Identify which cell holds the provided text, then report its (X, Y) central coordinate. 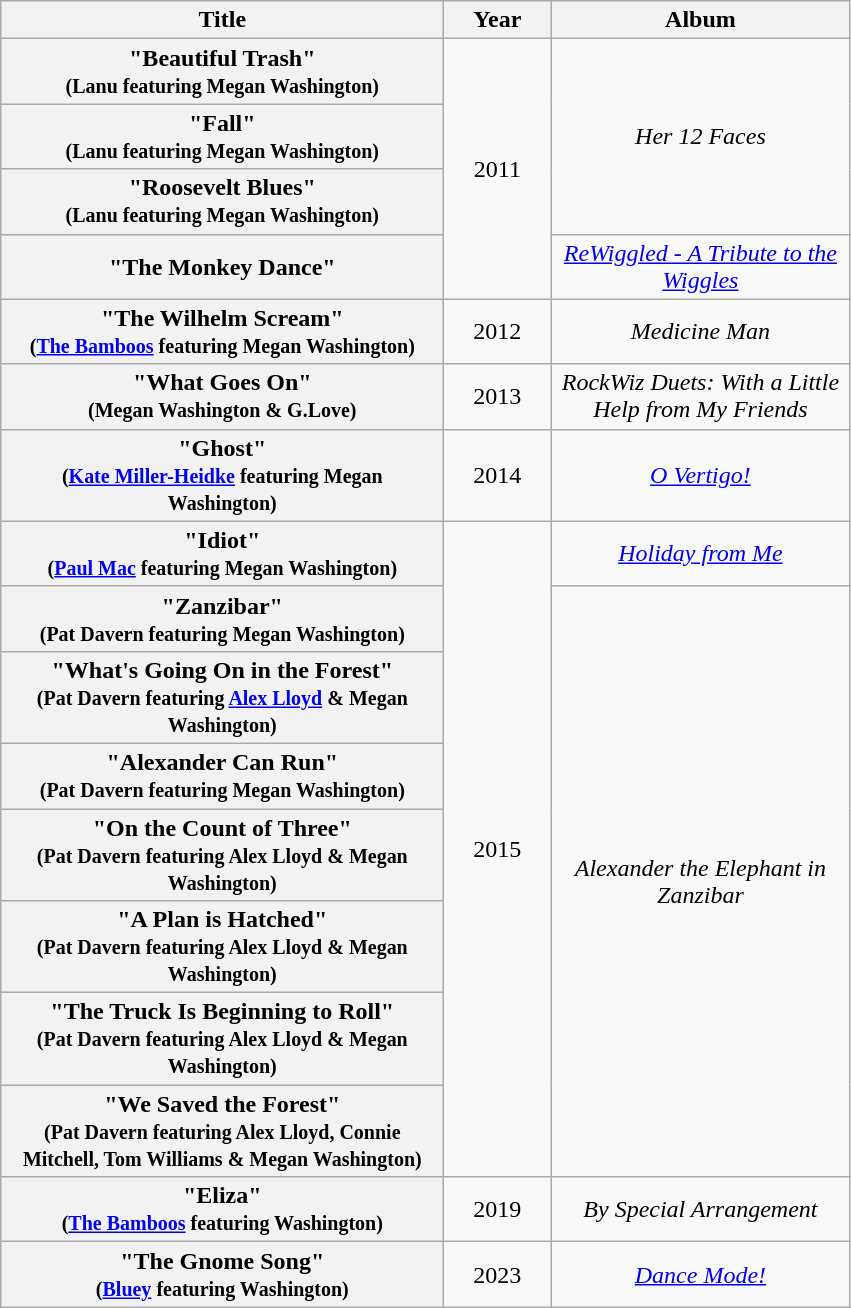
2019 (498, 1210)
"A Plan is Hatched"(Pat Davern featuring Alex Lloyd & Megan Washington) (222, 947)
ReWiggled - A Tribute to the Wiggles (700, 266)
Medicine Man (700, 332)
Album (700, 20)
"Beautiful Trash"(Lanu featuring Megan Washington) (222, 72)
RockWiz Duets: With a Little Help from My Friends (700, 396)
"What Goes On"(Megan Washington & G.Love) (222, 396)
"Eliza"(The Bamboos featuring Washington) (222, 1210)
2014 (498, 475)
Title (222, 20)
O Vertigo! (700, 475)
"What's Going On in the Forest"(Pat Davern featuring Alex Lloyd & Megan Washington) (222, 697)
Alexander the Elephant in Zanzibar (700, 881)
"The Wilhelm Scream"(The Bamboos featuring Megan Washington) (222, 332)
2011 (498, 169)
Year (498, 20)
"The Gnome Song"(Bluey featuring Washington) (222, 1274)
Her 12 Faces (700, 136)
"Roosevelt Blues"(Lanu featuring Megan Washington) (222, 202)
2013 (498, 396)
By Special Arrangement (700, 1210)
"Ghost"(Kate Miller-Heidke featuring Megan Washington) (222, 475)
"Alexander Can Run"(Pat Davern featuring Megan Washington) (222, 776)
Holiday from Me (700, 554)
"Idiot"(Paul Mac featuring Megan Washington) (222, 554)
2023 (498, 1274)
"We Saved the Forest"(Pat Davern featuring Alex Lloyd, Connie Mitchell, Tom Williams & Megan Washington) (222, 1131)
2012 (498, 332)
"Zanzibar"(Pat Davern featuring Megan Washington) (222, 618)
"The Monkey Dance" (222, 266)
"Fall"(Lanu featuring Megan Washington) (222, 136)
2015 (498, 849)
"On the Count of Three"(Pat Davern featuring Alex Lloyd & Megan Washington) (222, 854)
Dance Mode! (700, 1274)
"The Truck Is Beginning to Roll"(Pat Davern featuring Alex Lloyd & Megan Washington) (222, 1039)
